Return [X, Y] of the center of cell containing provided text 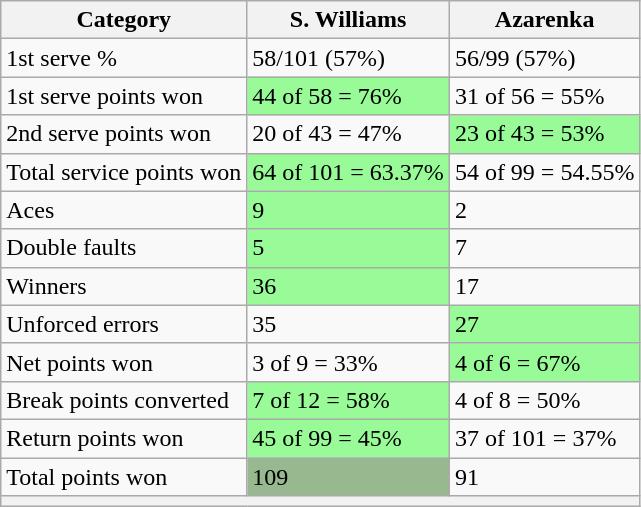
20 of 43 = 47% [348, 134]
Double faults [124, 248]
1st serve points won [124, 96]
36 [348, 286]
Winners [124, 286]
Category [124, 20]
Unforced errors [124, 324]
S. Williams [348, 20]
9 [348, 210]
109 [348, 477]
Net points won [124, 362]
Total service points won [124, 172]
58/101 (57%) [348, 58]
3 of 9 = 33% [348, 362]
2nd serve points won [124, 134]
Return points won [124, 438]
23 of 43 = 53% [544, 134]
4 of 6 = 67% [544, 362]
1st serve % [124, 58]
2 [544, 210]
64 of 101 = 63.37% [348, 172]
7 of 12 = 58% [348, 400]
5 [348, 248]
7 [544, 248]
56/99 (57%) [544, 58]
4 of 8 = 50% [544, 400]
44 of 58 = 76% [348, 96]
37 of 101 = 37% [544, 438]
17 [544, 286]
Break points converted [124, 400]
Total points won [124, 477]
35 [348, 324]
27 [544, 324]
31 of 56 = 55% [544, 96]
45 of 99 = 45% [348, 438]
91 [544, 477]
Azarenka [544, 20]
54 of 99 = 54.55% [544, 172]
Aces [124, 210]
